Scan for the cell matching the given text and deliver its [x, y] coordinate at center. 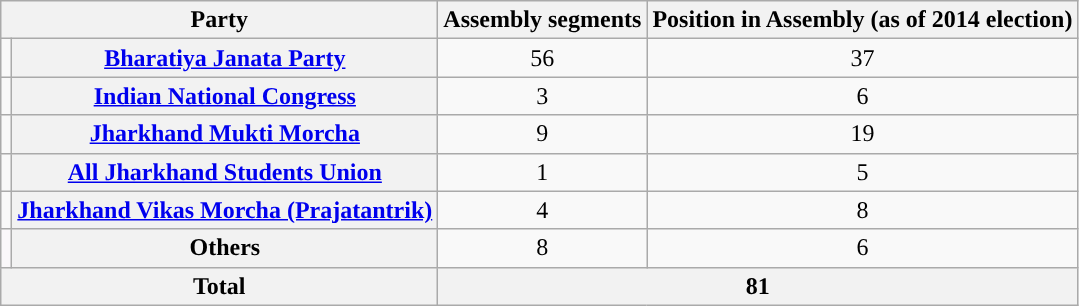
1 [542, 172]
37 [862, 58]
19 [862, 134]
Bharatiya Janata Party [225, 58]
81 [758, 286]
4 [542, 210]
56 [542, 58]
3 [542, 96]
Position in Assembly (as of 2014 election) [862, 20]
Total [220, 286]
Assembly segments [542, 20]
Party [220, 20]
5 [862, 172]
Others [225, 248]
Jharkhand Vikas Morcha (Prajatantrik) [225, 210]
Jharkhand Mukti Morcha [225, 134]
All Jharkhand Students Union [225, 172]
Indian National Congress [225, 96]
9 [542, 134]
